Extract the (X, Y) coordinate from the center of the cell holding the provided text.  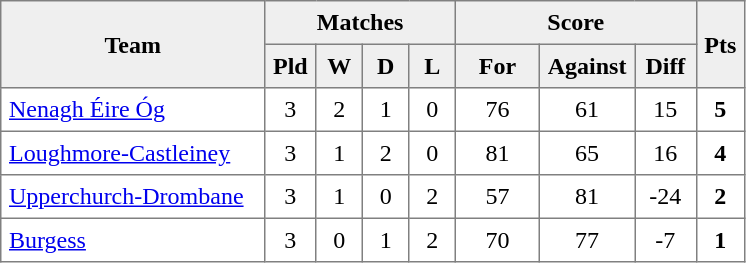
-7 (666, 240)
76 (497, 110)
Upperchurch-Drombane (133, 197)
Burgess (133, 240)
-24 (666, 197)
65 (586, 153)
For (497, 66)
Matches (360, 23)
57 (497, 197)
D (385, 66)
70 (497, 240)
5 (720, 110)
W (339, 66)
L (432, 66)
15 (666, 110)
Diff (666, 66)
Pld (290, 66)
4 (720, 153)
Against (586, 66)
Nenagh Éire Óg (133, 110)
16 (666, 153)
Loughmore-Castleiney (133, 153)
77 (586, 240)
Score (576, 23)
Team (133, 44)
61 (586, 110)
Pts (720, 44)
